Capture the cell that displays the provided text and extract its [x, y] central coordinate. 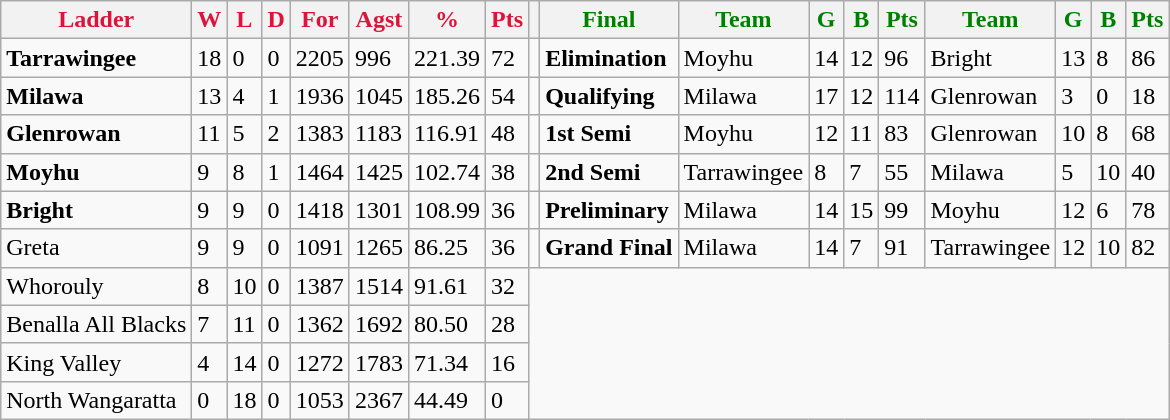
86.25 [446, 248]
1st Semi [609, 134]
16 [508, 362]
996 [378, 58]
48 [508, 134]
1783 [378, 362]
102.74 [446, 172]
1514 [378, 286]
L [244, 20]
40 [1148, 172]
1418 [320, 210]
221.39 [446, 58]
Grand Final [609, 248]
1387 [320, 286]
W [210, 20]
2nd Semi [609, 172]
82 [1148, 248]
2 [276, 134]
1272 [320, 362]
91.61 [446, 286]
For [320, 20]
1464 [320, 172]
6 [1108, 210]
1425 [378, 172]
108.99 [446, 210]
32 [508, 286]
Benalla All Blacks [96, 324]
1045 [378, 96]
Agst [378, 20]
2367 [378, 400]
99 [902, 210]
86 [1148, 58]
1301 [378, 210]
1053 [320, 400]
44.49 [446, 400]
Preliminary [609, 210]
71.34 [446, 362]
1362 [320, 324]
38 [508, 172]
17 [826, 96]
1936 [320, 96]
Final [609, 20]
185.26 [446, 96]
54 [508, 96]
Ladder [96, 20]
91 [902, 248]
116.91 [446, 134]
1183 [378, 134]
D [276, 20]
96 [902, 58]
Elimination [609, 58]
Greta [96, 248]
3 [1074, 96]
1383 [320, 134]
55 [902, 172]
83 [902, 134]
Whorouly [96, 286]
1091 [320, 248]
78 [1148, 210]
1692 [378, 324]
2205 [320, 58]
Qualifying [609, 96]
80.50 [446, 324]
1265 [378, 248]
% [446, 20]
King Valley [96, 362]
72 [508, 58]
68 [1148, 134]
114 [902, 96]
15 [862, 210]
North Wangaratta [96, 400]
28 [508, 324]
